Output the (x, y) coordinate of the center of the cell containing the given text.  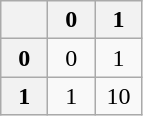
10 (118, 96)
